Search for the cell housing the specified text and yield its [x, y] center coordinate. 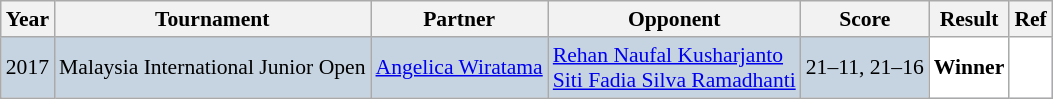
Tournament [212, 19]
Result [970, 19]
Opponent [674, 19]
Partner [458, 19]
2017 [28, 68]
Angelica Wiratama [458, 68]
Year [28, 19]
21–11, 21–16 [865, 68]
Rehan Naufal Kusharjanto Siti Fadia Silva Ramadhanti [674, 68]
Score [865, 19]
Ref [1030, 19]
Malaysia International Junior Open [212, 68]
Winner [970, 68]
